Locate the cell with the specified text and output its (x, y) center coordinate. 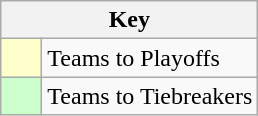
Teams to Tiebreakers (150, 96)
Teams to Playoffs (150, 58)
Key (130, 20)
